From the cell containing the given text, extract its center point as [x, y] coordinate. 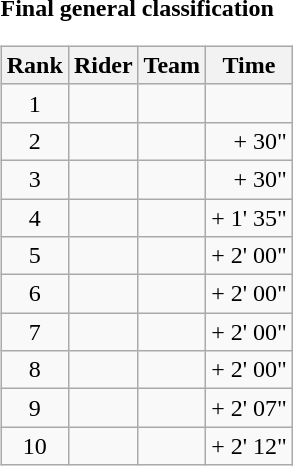
2 [34, 141]
8 [34, 370]
Rank [34, 65]
1 [34, 103]
3 [34, 179]
4 [34, 217]
+ 1' 35" [250, 217]
5 [34, 256]
Rider [103, 65]
10 [34, 446]
9 [34, 408]
+ 2' 07" [250, 408]
Time [250, 65]
Team [172, 65]
7 [34, 332]
6 [34, 294]
+ 2' 12" [250, 446]
